Detect which cell encompasses the target text, then output its (X, Y) center coordinate. 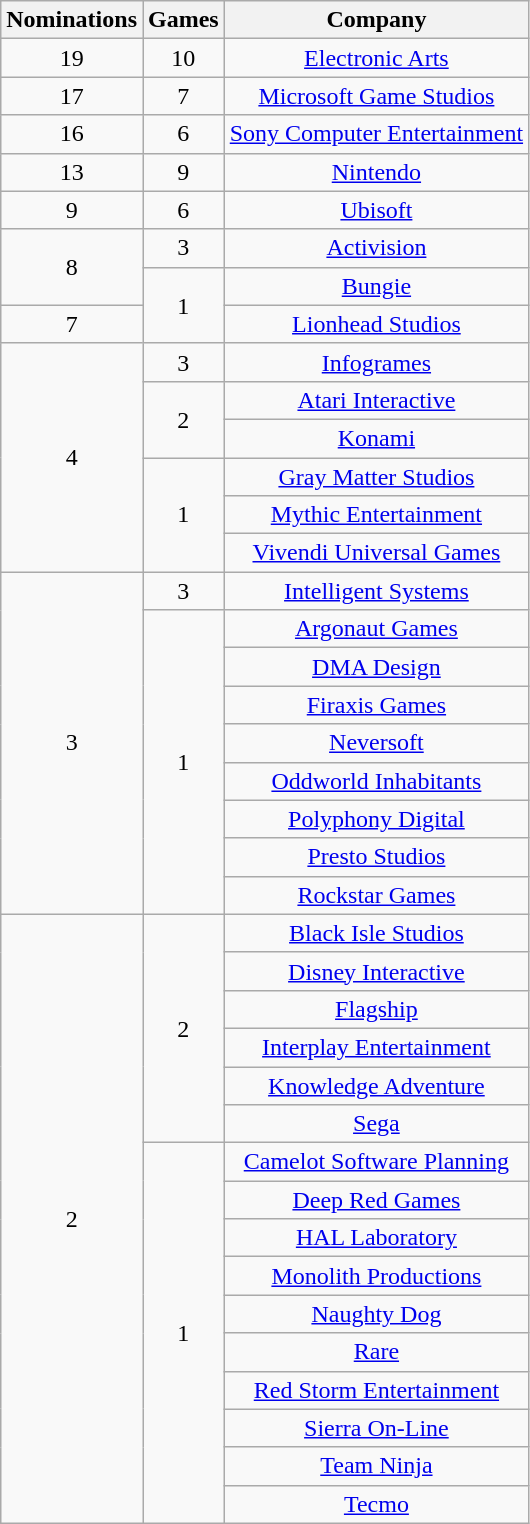
Firaxis Games (376, 705)
Atari Interactive (376, 400)
Disney Interactive (376, 971)
Intelligent Systems (376, 591)
10 (183, 58)
Nominations (72, 20)
Electronic Arts (376, 58)
Bungie (376, 286)
Interplay Entertainment (376, 1047)
4 (72, 457)
Gray Matter Studios (376, 477)
Black Isle Studios (376, 933)
Ubisoft (376, 210)
Rockstar Games (376, 895)
16 (72, 134)
Activision (376, 248)
19 (72, 58)
Team Ninja (376, 1466)
Deep Red Games (376, 1200)
8 (72, 267)
Nintendo (376, 172)
Flagship (376, 1009)
Sega (376, 1124)
Monolith Productions (376, 1276)
Games (183, 20)
Naughty Dog (376, 1314)
Polyphony Digital (376, 819)
Camelot Software Planning (376, 1162)
Oddworld Inhabitants (376, 781)
Rare (376, 1352)
Vivendi Universal Games (376, 553)
Lionhead Studios (376, 324)
Sierra On-Line (376, 1428)
Company (376, 20)
13 (72, 172)
Infogrames (376, 362)
Neversoft (376, 743)
Mythic Entertainment (376, 515)
Sony Computer Entertainment (376, 134)
Konami (376, 438)
Red Storm Entertainment (376, 1390)
Knowledge Adventure (376, 1085)
17 (72, 96)
Presto Studios (376, 857)
DMA Design (376, 667)
Microsoft Game Studios (376, 96)
HAL Laboratory (376, 1238)
Argonaut Games (376, 629)
Tecmo (376, 1504)
